Pinpoint the cell where the given text exists, returning its (X, Y) midpoint coordinate. 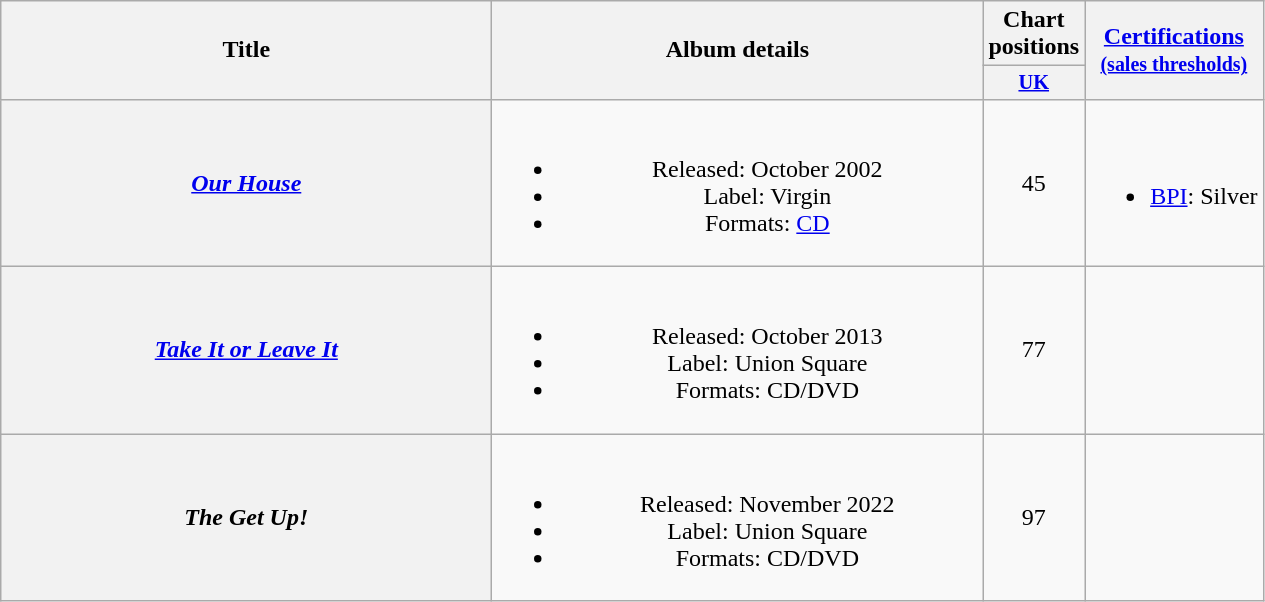
UK (1034, 83)
Album details (738, 50)
Certifications(sales thresholds) (1174, 50)
97 (1034, 518)
Released: October 2013Label: Union SquareFormats: CD/DVD (738, 350)
Our House (246, 182)
Released: November 2022Label: Union SquareFormats: CD/DVD (738, 518)
45 (1034, 182)
Chart positions (1034, 34)
Take It or Leave It (246, 350)
Title (246, 50)
BPI: Silver (1174, 182)
77 (1034, 350)
The Get Up! (246, 518)
Released: October 2002Label: VirginFormats: CD (738, 182)
